Scan for the cell matching the given text and deliver its [x, y] coordinate at center. 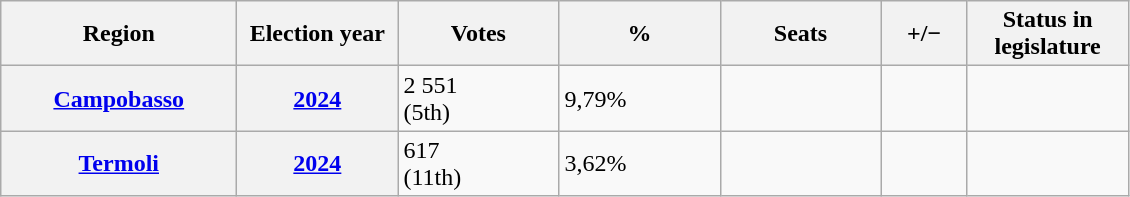
Termoli [119, 164]
Votes [478, 34]
Status in legislature [1048, 34]
2 551(5th) [478, 98]
% [640, 34]
Region [119, 34]
Election year [318, 34]
Seats [800, 34]
3,62% [640, 164]
Campobasso [119, 98]
+/− [924, 34]
9,79% [640, 98]
617(11th) [478, 164]
